Pinpoint the cell where the given text exists, returning its [X, Y] midpoint coordinate. 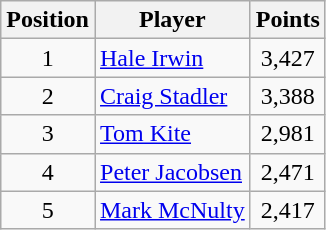
Tom Kite [172, 134]
Peter Jacobsen [172, 172]
4 [48, 172]
2,417 [288, 210]
Player [172, 20]
2 [48, 96]
Hale Irwin [172, 58]
2,471 [288, 172]
Points [288, 20]
Position [48, 20]
2,981 [288, 134]
3,427 [288, 58]
1 [48, 58]
Mark McNulty [172, 210]
3,388 [288, 96]
5 [48, 210]
3 [48, 134]
Craig Stadler [172, 96]
